Identify which cell holds the provided text, then report its [X, Y] central coordinate. 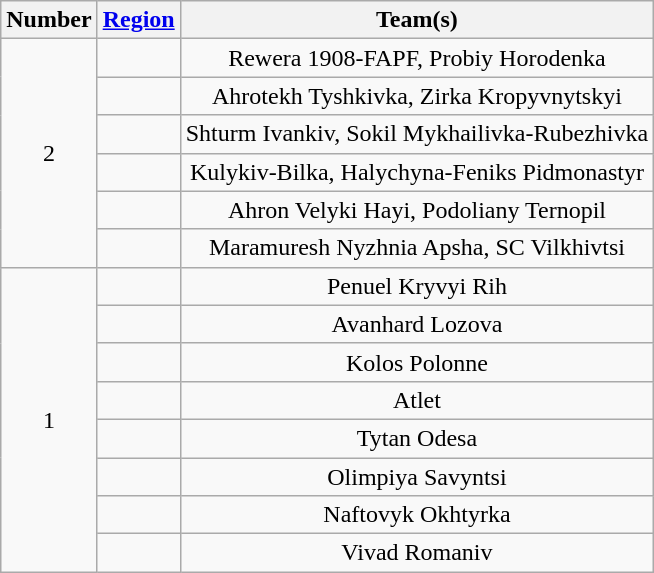
Number [49, 20]
Maramuresh Nyzhnia Apsha, SC Vilkhivtsi [416, 248]
Olimpiya Savyntsi [416, 477]
Shturm Ivankiv, Sokil Mykhailivka-Rubezhivka [416, 134]
Kulykiv-Bilka, Halychyna-Feniks Pidmonastyr [416, 172]
Ahrotekh Tyshkivka, Zirka Kropyvnytskyi [416, 96]
Avanhard Lozova [416, 324]
Tytan Odesa [416, 438]
Penuel Kryvyi Rih [416, 286]
Rewera 1908-FAPF, Probiy Horodenka [416, 58]
Region [138, 20]
1 [49, 419]
2 [49, 153]
Vivad Romaniv [416, 553]
Kolos Polonne [416, 362]
Ahron Velyki Hayi, Podoliany Ternopil [416, 210]
Naftovyk Okhtyrka [416, 515]
Team(s) [416, 20]
Atlet [416, 400]
